Return the [x, y] coordinate for the center point of the cell that contains the specified text.  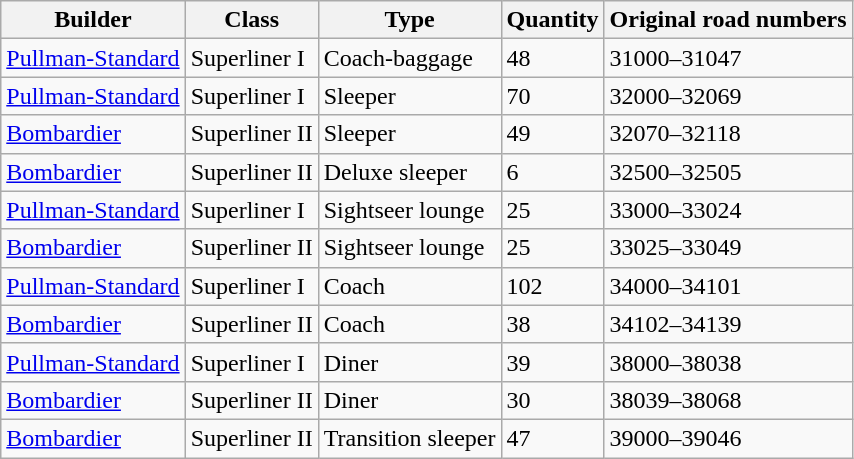
33025–33049 [728, 248]
32000–32069 [728, 96]
6 [552, 172]
102 [552, 286]
30 [552, 400]
Coach-baggage [410, 58]
32500–32505 [728, 172]
Transition sleeper [410, 438]
34000–34101 [728, 286]
Original road numbers [728, 20]
Deluxe sleeper [410, 172]
31000–31047 [728, 58]
Type [410, 20]
33000–33024 [728, 210]
34102–34139 [728, 324]
48 [552, 58]
39000–39046 [728, 438]
49 [552, 134]
39 [552, 362]
38 [552, 324]
32070–32118 [728, 134]
Class [252, 20]
38039–38068 [728, 400]
Builder [93, 20]
Quantity [552, 20]
47 [552, 438]
70 [552, 96]
38000–38038 [728, 362]
